Search for the cell housing the specified text and yield its [X, Y] center coordinate. 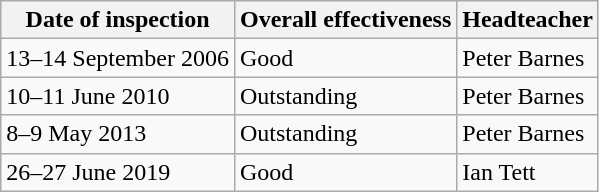
Date of inspection [118, 20]
26–27 June 2019 [118, 172]
Headteacher [528, 20]
10–11 June 2010 [118, 96]
13–14 September 2006 [118, 58]
8–9 May 2013 [118, 134]
Overall effectiveness [345, 20]
Ian Tett [528, 172]
